Provide the (x, y) coordinate of the cell's center where the given text is located.  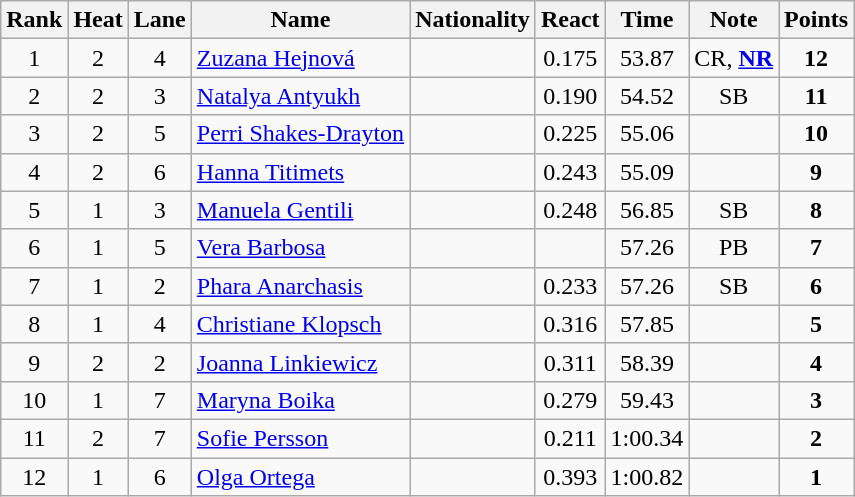
0.243 (570, 172)
Time (647, 20)
PB (734, 248)
Zuzana Hejnová (300, 58)
Rank (34, 20)
Olga Ortega (300, 477)
0.211 (570, 438)
54.52 (647, 96)
Lane (160, 20)
Phara Anarchasis (300, 286)
1:00.34 (647, 438)
Nationality (473, 20)
Natalya Antyukh (300, 96)
0.175 (570, 58)
Maryna Boika (300, 400)
Vera Barbosa (300, 248)
Joanna Linkiewicz (300, 362)
Note (734, 20)
Heat (98, 20)
0.393 (570, 477)
0.279 (570, 400)
Points (816, 20)
0.248 (570, 210)
Name (300, 20)
57.85 (647, 324)
0.190 (570, 96)
55.06 (647, 134)
Sofie Persson (300, 438)
CR, NR (734, 58)
0.233 (570, 286)
58.39 (647, 362)
0.225 (570, 134)
53.87 (647, 58)
56.85 (647, 210)
Perri Shakes-Drayton (300, 134)
59.43 (647, 400)
1:00.82 (647, 477)
Christiane Klopsch (300, 324)
Manuela Gentili (300, 210)
React (570, 20)
55.09 (647, 172)
Hanna Titimets (300, 172)
0.311 (570, 362)
0.316 (570, 324)
